Provide the (x, y) coordinate of the cell's center where the given text is located.  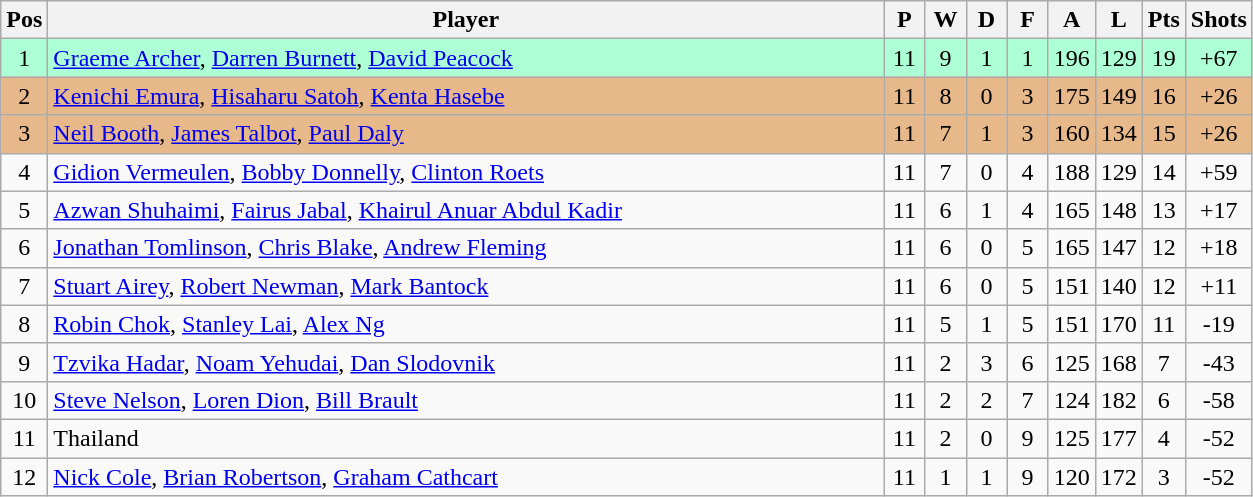
P (904, 20)
Pos (24, 20)
Azwan Shuhaimi, Fairus Jabal, Khairul Anuar Abdul Kadir (466, 210)
Nick Cole, Brian Robertson, Graham Cathcart (466, 477)
134 (1118, 134)
Stuart Airey, Robert Newman, Mark Bantock (466, 286)
Kenichi Emura, Hisaharu Satoh, Kenta Hasebe (466, 96)
L (1118, 20)
Steve Nelson, Loren Dion, Bill Brault (466, 400)
+11 (1218, 286)
Pts (1164, 20)
Robin Chok, Stanley Lai, Alex Ng (466, 324)
-43 (1218, 362)
Jonathan Tomlinson, Chris Blake, Andrew Fleming (466, 248)
A (1072, 20)
Tzvika Hadar, Noam Yehudai, Dan Slodovnik (466, 362)
16 (1164, 96)
172 (1118, 477)
Graeme Archer, Darren Burnett, David Peacock (466, 58)
+67 (1218, 58)
W (946, 20)
188 (1072, 172)
120 (1072, 477)
Gidion Vermeulen, Bobby Donnelly, Clinton Roets (466, 172)
+18 (1218, 248)
160 (1072, 134)
D (986, 20)
-58 (1218, 400)
170 (1118, 324)
148 (1118, 210)
Neil Booth, James Talbot, Paul Daly (466, 134)
Shots (1218, 20)
-19 (1218, 324)
14 (1164, 172)
177 (1118, 438)
175 (1072, 96)
149 (1118, 96)
F (1028, 20)
168 (1118, 362)
196 (1072, 58)
140 (1118, 286)
+17 (1218, 210)
Thailand (466, 438)
+59 (1218, 172)
10 (24, 400)
147 (1118, 248)
13 (1164, 210)
15 (1164, 134)
182 (1118, 400)
124 (1072, 400)
Player (466, 20)
19 (1164, 58)
